Search for the cell housing the specified text and yield its [x, y] center coordinate. 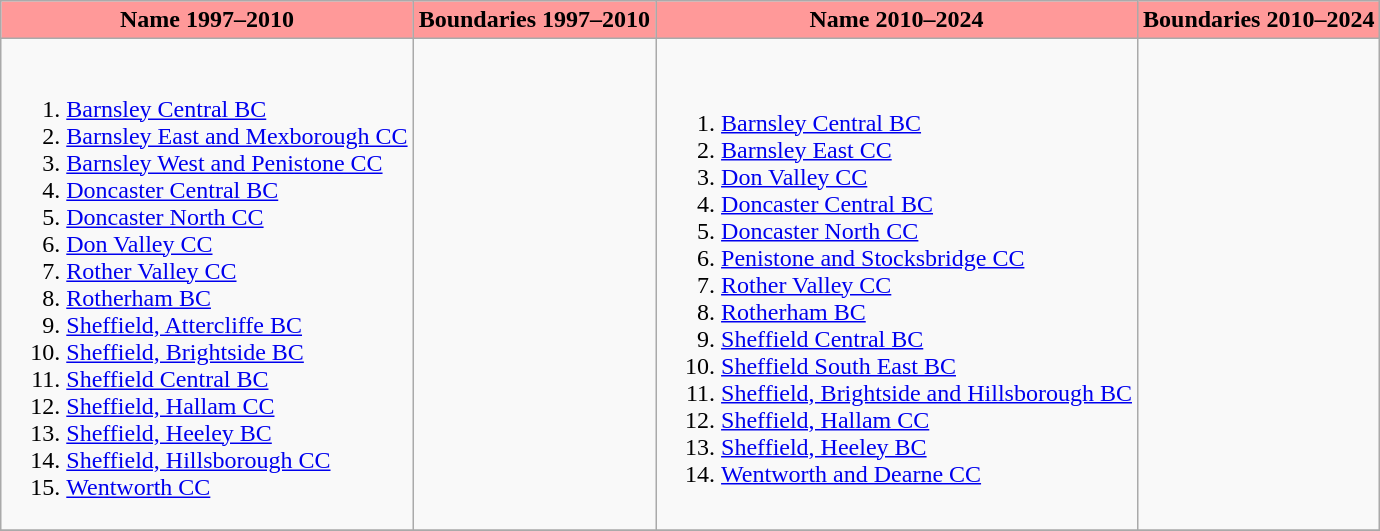
Boundaries 2010–2024 [1258, 20]
Name 1997–2010 [207, 20]
Name 2010–2024 [897, 20]
Boundaries 1997–2010 [534, 20]
